Extract the [X, Y] coordinate from the center of the cell holding the provided text.  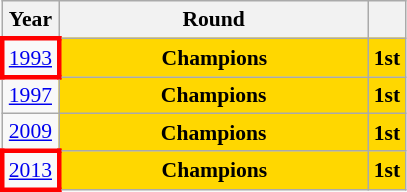
2009 [30, 132]
Round [214, 20]
1993 [30, 58]
2013 [30, 170]
1997 [30, 96]
Year [30, 20]
